Locate the cell with the specified text and output its (X, Y) center coordinate. 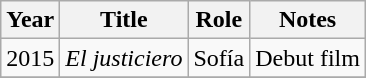
Debut film (308, 58)
Sofía (219, 58)
Title (124, 20)
Notes (308, 20)
2015 (30, 58)
El justiciero (124, 58)
Role (219, 20)
Year (30, 20)
